Determine the [X, Y] coordinate at the center of the cell enclosing the given text.  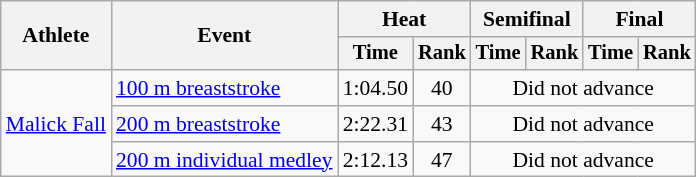
Heat [404, 19]
Final [639, 19]
200 m breaststroke [224, 124]
Semifinal [527, 19]
1:04.50 [376, 88]
Athlete [56, 36]
43 [442, 124]
Event [224, 36]
Malick Fall [56, 124]
100 m breaststroke [224, 88]
2:22.31 [376, 124]
40 [442, 88]
